Return the [x, y] coordinate for the center point of the cell that contains the specified text.  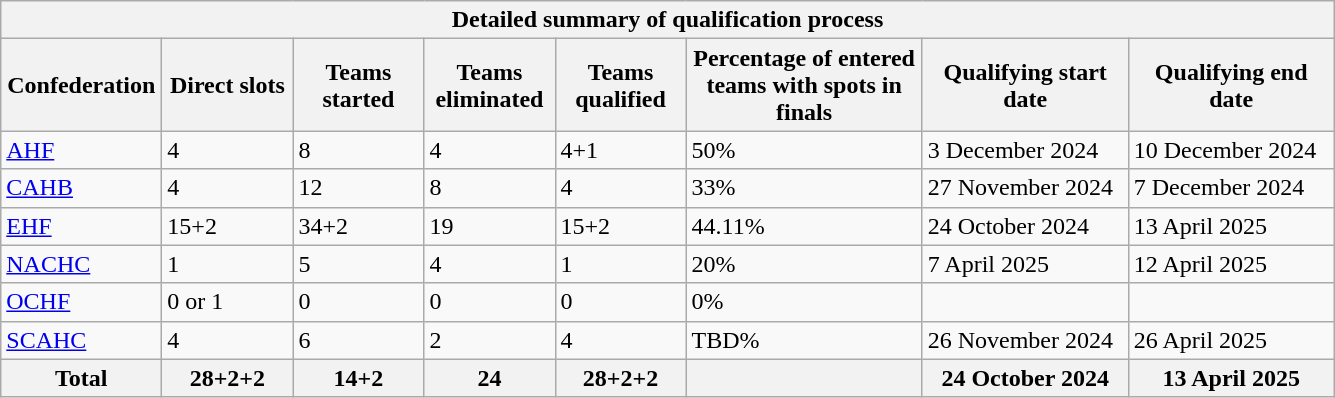
5 [358, 264]
Total [82, 378]
19 [490, 226]
0 or 1 [228, 302]
34+2 [358, 226]
26 April 2025 [1231, 340]
20% [804, 264]
26 November 2024 [1025, 340]
14+2 [358, 378]
6 [358, 340]
Teams qualified [620, 85]
33% [804, 188]
SCAHC [82, 340]
Confederation [82, 85]
2 [490, 340]
Teams started [358, 85]
OCHF [82, 302]
7 December 2024 [1231, 188]
EHF [82, 226]
50% [804, 150]
Teams eliminated [490, 85]
10 December 2024 [1231, 150]
44.11% [804, 226]
AHF [82, 150]
24 [490, 378]
27 November 2024 [1025, 188]
NACHC [82, 264]
0% [804, 302]
Qualifying end date [1231, 85]
Percentage of entered teams with spots in finals [804, 85]
3 December 2024 [1025, 150]
Detailed summary of qualification process [668, 20]
7 April 2025 [1025, 264]
12 April 2025 [1231, 264]
TBD% [804, 340]
Direct slots [228, 85]
Qualifying start date [1025, 85]
12 [358, 188]
4+1 [620, 150]
CAHB [82, 188]
